Detect which cell encompasses the target text, then output its [x, y] center coordinate. 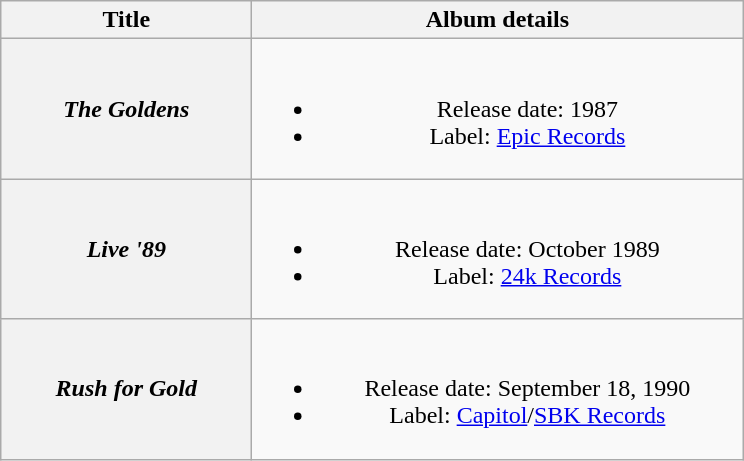
The Goldens [126, 109]
Album details [498, 20]
Rush for Gold [126, 389]
Title [126, 20]
Release date: 1987Label: Epic Records [498, 109]
Release date: September 18, 1990Label: Capitol/SBK Records [498, 389]
Release date: October 1989Label: 24k Records [498, 249]
Live '89 [126, 249]
